Detect which cell encompasses the target text, then output its (X, Y) center coordinate. 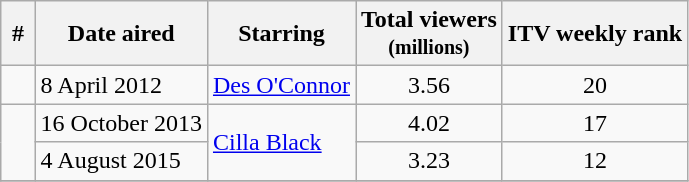
4.02 (430, 123)
20 (594, 85)
# (18, 34)
4 August 2015 (121, 161)
Cilla Black (281, 142)
Date aired (121, 34)
12 (594, 161)
17 (594, 123)
3.56 (430, 85)
Starring (281, 34)
3.23 (430, 161)
ITV weekly rank (594, 34)
16 October 2013 (121, 123)
Total viewers(millions) (430, 34)
Des O'Connor (281, 85)
8 April 2012 (121, 85)
